Detect which cell encompasses the target text, then output its (x, y) center coordinate. 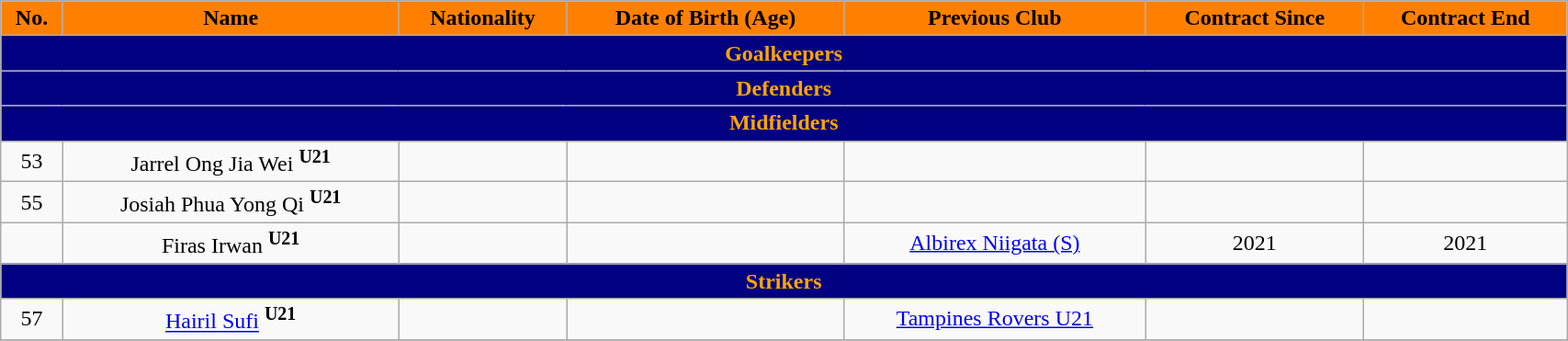
Contract Since (1255, 18)
Previous Club (995, 18)
Name (231, 18)
Nationality (483, 18)
Hairil Sufi U21 (231, 320)
55 (31, 202)
Defenders (784, 88)
Strikers (784, 281)
Firas Irwan U21 (231, 243)
Albirex Niigata (S) (995, 243)
Tampines Rovers U21 (995, 320)
No. (31, 18)
57 (31, 320)
Contract End (1466, 18)
Josiah Phua Yong Qi U21 (231, 202)
Midfielders (784, 123)
Goalkeepers (784, 53)
53 (31, 162)
Date of Birth (Age) (705, 18)
Jarrel Ong Jia Wei U21 (231, 162)
